Pinpoint the cell where the given text exists, returning its [X, Y] midpoint coordinate. 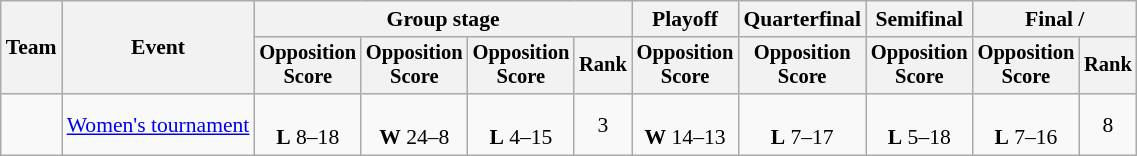
L 8–18 [308, 124]
L 7–17 [802, 124]
Quarterfinal [802, 19]
Team [32, 48]
8 [1108, 124]
L 7–16 [1026, 124]
Final / [1055, 19]
Women's tournament [158, 124]
Semifinal [920, 19]
Group stage [442, 19]
Playoff [686, 19]
3 [603, 124]
L 4–15 [522, 124]
L 5–18 [920, 124]
W 24–8 [414, 124]
Event [158, 48]
W 14–13 [686, 124]
